Detect which cell encompasses the target text, then output its [X, Y] center coordinate. 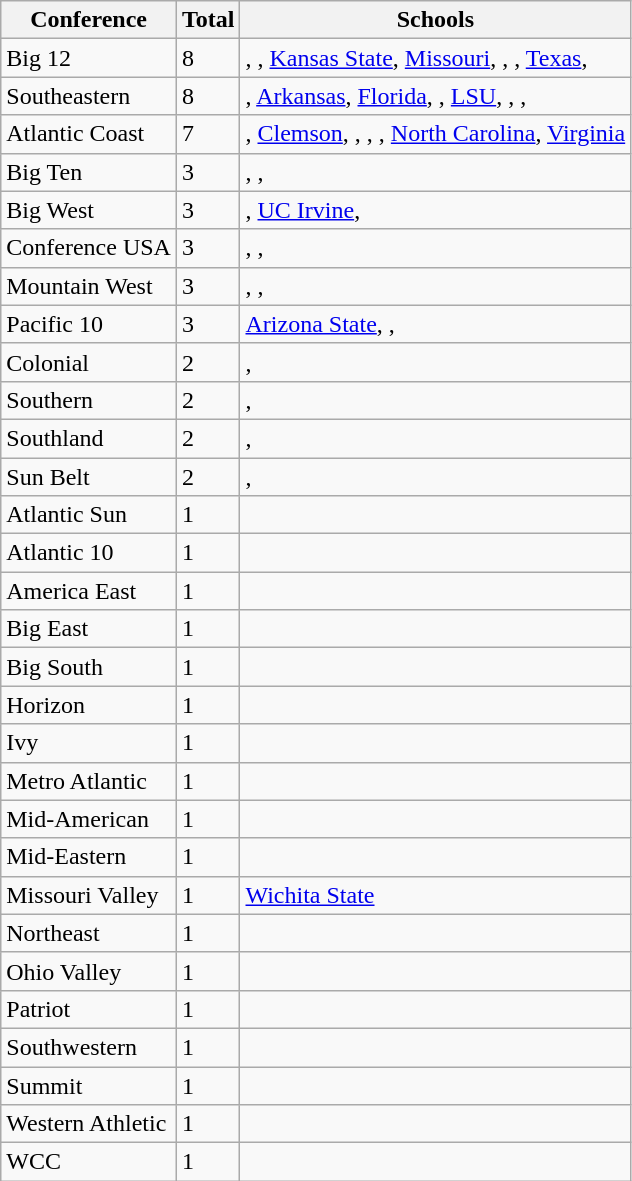
7 [208, 134]
Pacific 10 [89, 324]
Conference USA [89, 248]
Atlantic Coast [89, 134]
Ohio Valley [89, 971]
America East [89, 591]
Big East [89, 629]
Big 12 [89, 58]
Southwestern [89, 1047]
Total [208, 20]
Mountain West [89, 286]
Ivy [89, 743]
Schools [436, 20]
Atlantic Sun [89, 515]
, UC Irvine, [436, 210]
Big West [89, 210]
Southern [89, 400]
Wichita State [436, 895]
Patriot [89, 1009]
Northeast [89, 933]
Atlantic 10 [89, 553]
Western Athletic [89, 1124]
, Arkansas, Florida, , LSU, , , [436, 96]
Mid-Eastern [89, 857]
, Clemson, , , , North Carolina, Virginia [436, 134]
Conference [89, 20]
Southeastern [89, 96]
, , Kansas State, Missouri, , , Texas, [436, 58]
Mid-American [89, 819]
Summit [89, 1085]
Horizon [89, 705]
Missouri Valley [89, 895]
Colonial [89, 362]
WCC [89, 1162]
Big Ten [89, 172]
Arizona State, , [436, 324]
Metro Atlantic [89, 781]
Sun Belt [89, 477]
Big South [89, 667]
Southland [89, 438]
